Extract the (x, y) coordinate from the center of the cell holding the provided text.  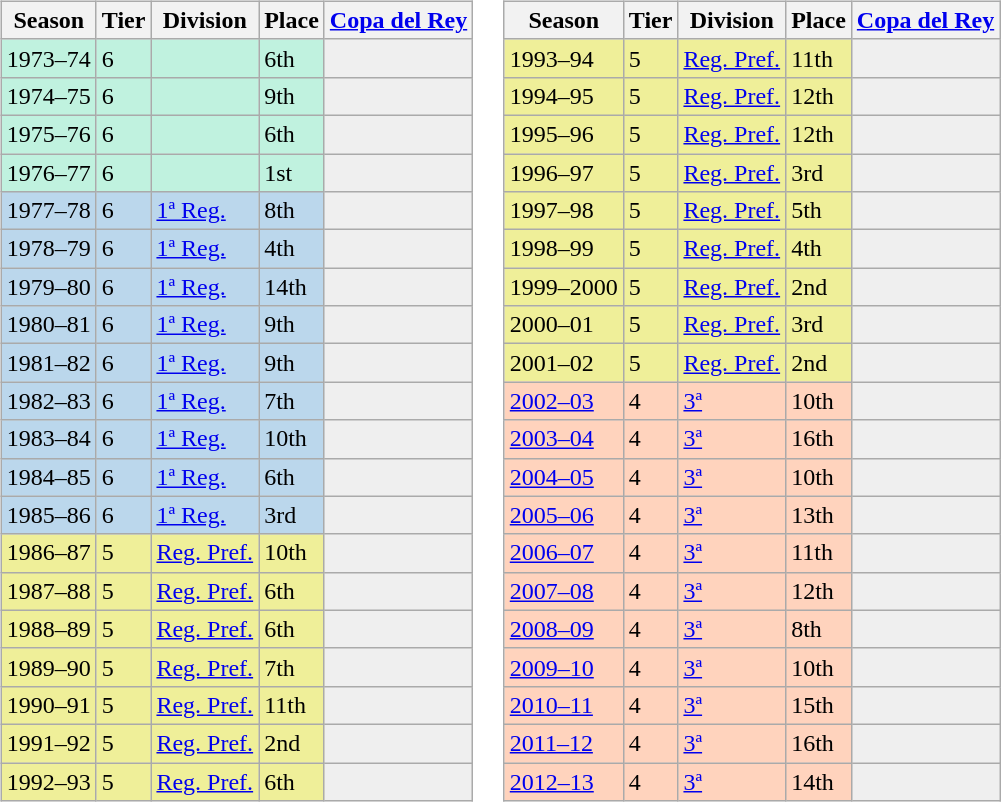
1998–99 (564, 249)
1977–78 (48, 211)
1988–89 (48, 629)
1979–80 (48, 287)
1st (292, 173)
2003–04 (564, 439)
1987–88 (48, 591)
2001–02 (564, 363)
2002–03 (564, 401)
1997–98 (564, 211)
1993–94 (564, 58)
2011–12 (564, 743)
1986–87 (48, 553)
1990–91 (48, 705)
1973–74 (48, 58)
1974–75 (48, 96)
13th (819, 515)
2012–13 (564, 781)
15th (819, 705)
1983–84 (48, 439)
1991–92 (48, 743)
1996–97 (564, 173)
1985–86 (48, 515)
1992–93 (48, 781)
1995–96 (564, 134)
2008–09 (564, 629)
1989–90 (48, 667)
1975–76 (48, 134)
2006–07 (564, 553)
2010–11 (564, 705)
1978–79 (48, 249)
1980–81 (48, 325)
2009–10 (564, 667)
5th (819, 211)
1999–2000 (564, 287)
2000–01 (564, 325)
1994–95 (564, 96)
1984–85 (48, 477)
2005–06 (564, 515)
1982–83 (48, 401)
2004–05 (564, 477)
1981–82 (48, 363)
2007–08 (564, 591)
1976–77 (48, 173)
